Return [x, y] of the center of cell containing provided text 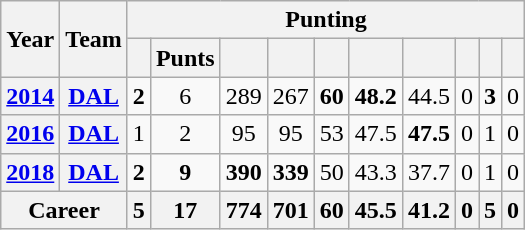
Career [64, 210]
Team [94, 39]
2018 [30, 172]
45.5 [376, 210]
267 [290, 96]
2016 [30, 134]
9 [185, 172]
339 [290, 172]
44.5 [428, 96]
53 [332, 134]
3 [490, 96]
43.3 [376, 172]
701 [290, 210]
Year [30, 39]
390 [244, 172]
Punting [326, 20]
2014 [30, 96]
48.2 [376, 96]
6 [185, 96]
37.7 [428, 172]
50 [332, 172]
Punts [185, 58]
289 [244, 96]
774 [244, 210]
41.2 [428, 210]
17 [185, 210]
